Find where the given text appears and provide that cell's center as [X, Y] coordinate. 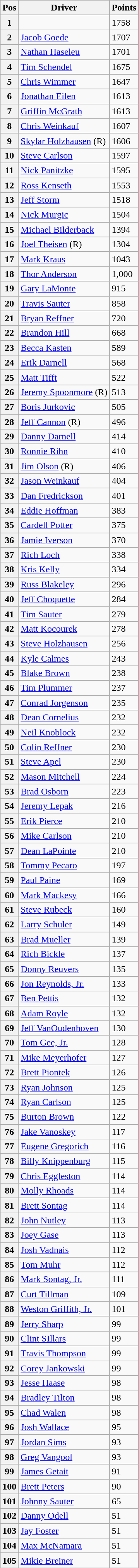
John Nutley [64, 1220]
12 [9, 185]
Tom Gee, Jr. [64, 1043]
Ryan Johnson [64, 1087]
87 [9, 1294]
96 [9, 1427]
Josh Wallace [64, 1427]
25 [9, 377]
Boris Jurkovic [64, 407]
Jeremy Spoonmore (R) [64, 392]
375 [124, 525]
496 [124, 422]
44 [9, 659]
915 [124, 289]
1553 [124, 185]
Rich Loch [64, 555]
Johnny Sauter [64, 1501]
Jeff Cannon (R) [64, 422]
79 [9, 1176]
34 [9, 510]
11 [9, 170]
1707 [124, 37]
26 [9, 392]
89 [9, 1324]
858 [124, 303]
Donny Reuvers [64, 969]
Pos [9, 8]
401 [124, 496]
Josh Vadnais [64, 1250]
Blake Brown [64, 673]
Travis Thompson [64, 1353]
22 [9, 333]
Matt Kocourek [64, 629]
Ross Kenseth [64, 185]
278 [124, 629]
Becca Kasten [64, 348]
62 [9, 925]
1675 [124, 67]
Steve Apel [64, 762]
Ben Pettis [64, 998]
Jeff Storm [64, 200]
197 [124, 865]
160 [124, 910]
13 [9, 200]
Danny Odell [64, 1516]
720 [124, 318]
Rich Bickle [64, 954]
1647 [124, 82]
30 [9, 451]
404 [124, 481]
Tim Sauter [64, 614]
Mason Mitchell [64, 777]
27 [9, 407]
49 [9, 732]
Tommy Pecaro [64, 865]
33 [9, 496]
Corey Jankowski [64, 1368]
24 [9, 362]
81 [9, 1206]
1595 [124, 170]
1607 [124, 126]
1606 [124, 141]
82 [9, 1220]
Bryan Reffner [64, 318]
15 [9, 230]
Jeff VanOudenhoven [64, 1028]
86 [9, 1279]
1304 [124, 244]
88 [9, 1309]
1043 [124, 259]
Joey Gase [64, 1235]
Cardell Potter [64, 525]
Driver [64, 8]
41 [9, 614]
111 [124, 1279]
Molly Rhoads [64, 1191]
63 [9, 939]
35 [9, 525]
Colin Reffner [64, 747]
105 [9, 1560]
338 [124, 555]
370 [124, 540]
64 [9, 954]
589 [124, 348]
169 [124, 880]
6 [9, 96]
115 [124, 1161]
Burton Brown [64, 1117]
216 [124, 806]
Nick Panitzke [64, 170]
Jake Vanoskey [64, 1132]
224 [124, 777]
53 [9, 791]
29 [9, 437]
54 [9, 806]
Jacob Goede [64, 37]
284 [124, 599]
Jerry Sharp [64, 1324]
47 [9, 703]
72 [9, 1072]
Ryan Carlson [64, 1102]
Matt Tifft [64, 377]
Jonathan Eilen [64, 96]
84 [9, 1250]
23 [9, 348]
Bradley Tilton [64, 1398]
103 [9, 1531]
243 [124, 659]
1 [9, 23]
Greg Vangool [64, 1457]
235 [124, 703]
Eugene Gregorich [64, 1146]
85 [9, 1265]
61 [9, 910]
Brett Piontek [64, 1072]
2 [9, 37]
Tim Plummer [64, 688]
Brett Sontag [64, 1206]
126 [124, 1072]
Gary LaMonte [64, 289]
97 [9, 1442]
40 [9, 599]
Jason Weinkauf [64, 481]
Mark Sontag, Jr. [64, 1279]
Weston Griffith, Jr. [64, 1309]
128 [124, 1043]
Tom Muhr [64, 1265]
135 [124, 969]
Brad Osborn [64, 791]
69 [9, 1028]
Mike Carlson [64, 836]
Adam Royle [64, 1013]
46 [9, 688]
36 [9, 540]
3 [9, 52]
668 [124, 333]
8 [9, 126]
10 [9, 155]
Russ Blakeley [64, 584]
Brad Mueller [64, 939]
Nathan Haseleu [64, 52]
Clint SIllars [64, 1338]
55 [9, 821]
Mark Mackesy [64, 895]
Kyle Calmes [64, 659]
Jay Foster [64, 1531]
42 [9, 629]
9 [9, 141]
Chris Wimmer [64, 82]
1394 [124, 230]
127 [124, 1058]
116 [124, 1146]
130 [124, 1028]
48 [9, 718]
66 [9, 984]
70 [9, 1043]
7 [9, 111]
522 [124, 377]
505 [124, 407]
Paul Paine [64, 880]
94 [9, 1398]
Max McNamara [64, 1545]
139 [124, 939]
59 [9, 880]
Jeremy Lepak [64, 806]
Chad Walen [64, 1413]
56 [9, 836]
279 [124, 614]
256 [124, 643]
4 [9, 67]
1597 [124, 155]
1701 [124, 52]
Jim Olson (R) [64, 466]
Mike Meyerhofer [64, 1058]
Erik Darnell [64, 362]
Dean Cornelius [64, 718]
117 [124, 1132]
1518 [124, 200]
Tim Schendel [64, 67]
Jordan Sims [64, 1442]
78 [9, 1161]
100 [9, 1486]
Conrad Jorgenson [64, 703]
Jon Reynolds, Jr. [64, 984]
45 [9, 673]
410 [124, 451]
31 [9, 466]
14 [9, 215]
52 [9, 777]
Michael Bilderback [64, 230]
Larry Schuler [64, 925]
Travis Sauter [64, 303]
Steve Carlson [64, 155]
Mikie Breiner [64, 1560]
58 [9, 865]
17 [9, 259]
Curt Tillman [64, 1294]
76 [9, 1132]
5 [9, 82]
133 [124, 984]
1504 [124, 215]
237 [124, 688]
Points [124, 8]
122 [124, 1117]
32 [9, 481]
406 [124, 466]
71 [9, 1058]
296 [124, 584]
18 [9, 274]
Chris Weinkauf [64, 126]
20 [9, 303]
43 [9, 643]
28 [9, 422]
80 [9, 1191]
67 [9, 998]
21 [9, 318]
Joel Theisen (R) [64, 244]
Thor Anderson [64, 274]
50 [9, 747]
68 [9, 1013]
James Getait [64, 1472]
57 [9, 850]
83 [9, 1235]
73 [9, 1087]
334 [124, 570]
513 [124, 392]
Eddie Hoffman [64, 510]
60 [9, 895]
149 [124, 925]
92 [9, 1368]
104 [9, 1545]
Griffin McGrath [64, 111]
383 [124, 510]
Jeff Choquette [64, 599]
568 [124, 362]
Neil Knoblock [64, 732]
16 [9, 244]
75 [9, 1117]
77 [9, 1146]
1,000 [124, 274]
Chris Eggleston [64, 1176]
Jesse Haase [64, 1383]
Erik Pierce [64, 821]
Danny Darnell [64, 437]
Brandon Hill [64, 333]
Kris Kelly [64, 570]
166 [124, 895]
102 [9, 1516]
Billy Knippenburg [64, 1161]
39 [9, 584]
Mark Kraus [64, 259]
223 [124, 791]
Ronnie Rihn [64, 451]
Nick Murgic [64, 215]
74 [9, 1102]
19 [9, 289]
37 [9, 555]
Jamie Iverson [64, 540]
238 [124, 673]
414 [124, 437]
38 [9, 570]
1758 [124, 23]
Dan Fredrickson [64, 496]
109 [124, 1294]
Steve Holzhausen [64, 643]
Skylar Holzhausen (R) [64, 141]
Brett Peters [64, 1486]
Steve Rubeck [64, 910]
137 [124, 954]
Dean LaPointe [64, 850]
